Capture the cell that displays the provided text and extract its (x, y) central coordinate. 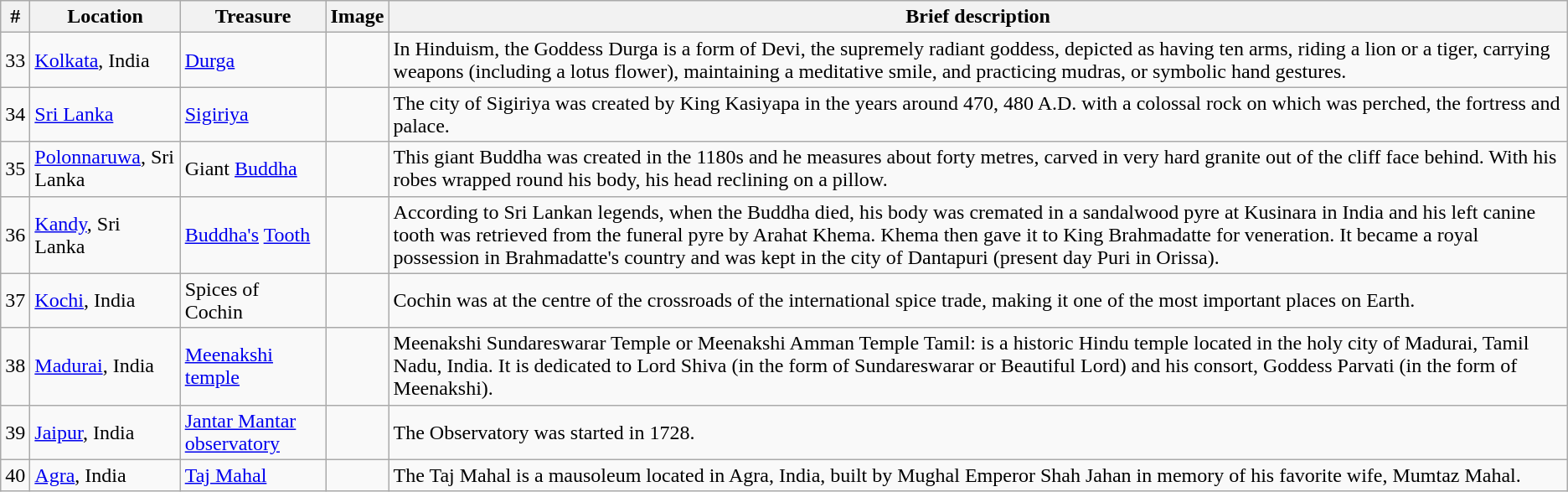
40 (15, 475)
Brief description (978, 17)
Jantar Mantar observatory (253, 432)
37 (15, 300)
The Observatory was started in 1728. (978, 432)
Durga (253, 60)
Giant Buddha (253, 169)
Image (357, 17)
38 (15, 366)
Cochin was at the centre of the crossroads of the international spice trade, making it one of the most important places on Earth. (978, 300)
The Taj Mahal is a mausoleum located in Agra, India, built by Mughal Emperor Shah Jahan in memory of his favorite wife, Mumtaz Mahal. (978, 475)
Kolkata, India (106, 60)
Treasure (253, 17)
Sri Lanka (106, 114)
Spices of Cochin (253, 300)
Madurai, India (106, 366)
Meenakshi temple (253, 366)
Kandy, Sri Lanka (106, 235)
34 (15, 114)
Polonnaruwa, Sri Lanka (106, 169)
33 (15, 60)
Sigiriya (253, 114)
36 (15, 235)
35 (15, 169)
Buddha's Tooth (253, 235)
39 (15, 432)
Kochi, India (106, 300)
# (15, 17)
Agra, India (106, 475)
Taj Mahal (253, 475)
Jaipur, India (106, 432)
Location (106, 17)
